Determine the [x, y] coordinate at the center of the cell enclosing the given text.  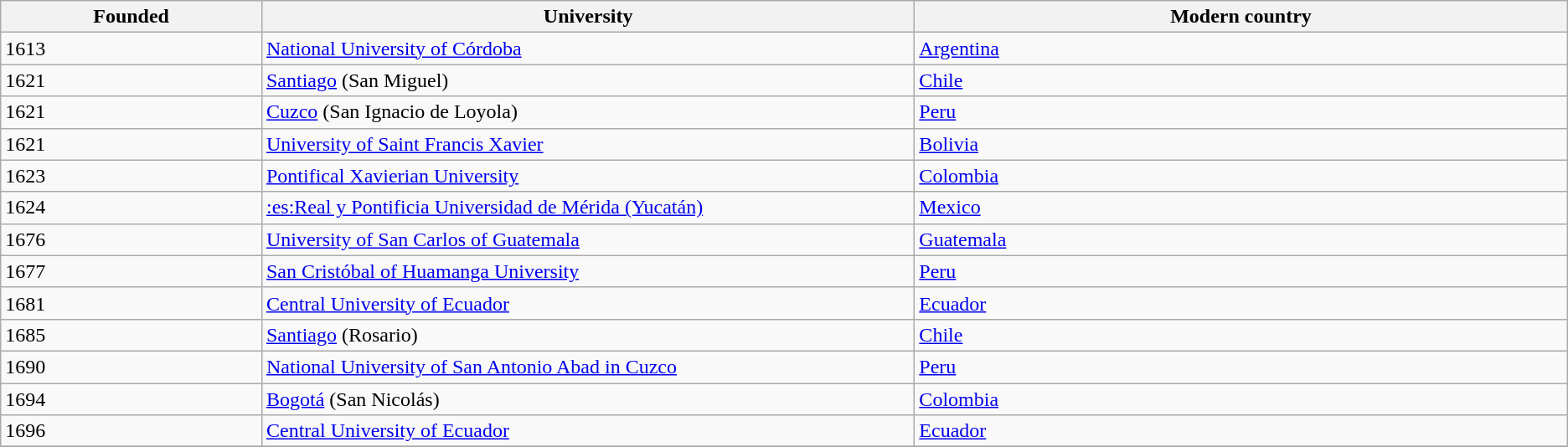
University [588, 17]
Mexico [1241, 208]
Argentina [1241, 49]
1624 [132, 208]
National University of San Antonio Abad in Cuzco [588, 367]
Cuzco (San Ignacio de Loyola) [588, 112]
1690 [132, 367]
University of San Carlos of Guatemala [588, 239]
Bolivia [1241, 144]
Pontifical Xavierian University [588, 176]
1696 [132, 431]
Santiago (San Miguel) [588, 80]
1613 [132, 49]
Guatemala [1241, 239]
1623 [132, 176]
1676 [132, 239]
1681 [132, 303]
1677 [132, 271]
San Cristóbal of Huamanga University [588, 271]
Santiago (Rosario) [588, 335]
:es:Real y Pontificia Universidad de Mérida (Yucatán) [588, 208]
Bogotá (San Nicolás) [588, 399]
1685 [132, 335]
National University of Córdoba [588, 49]
Founded [132, 17]
Modern country [1241, 17]
1694 [132, 399]
University of Saint Francis Xavier [588, 144]
